Search for the cell housing the specified text and yield its (x, y) center coordinate. 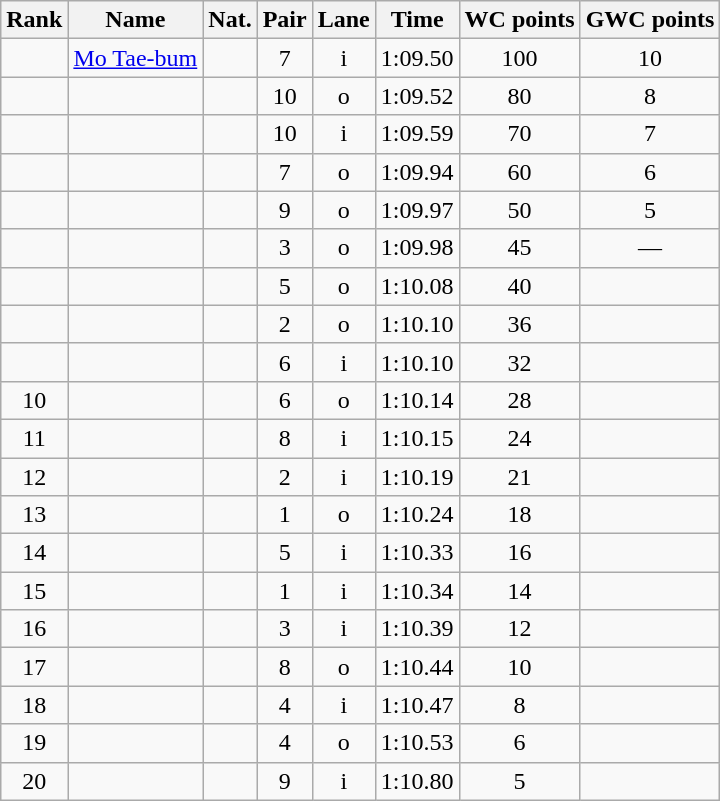
1:10.15 (417, 438)
Rank (34, 20)
Pair (284, 20)
60 (520, 172)
70 (520, 134)
1:10.39 (417, 629)
24 (520, 438)
WC points (520, 20)
1:10.53 (417, 743)
21 (520, 477)
1:10.33 (417, 553)
— (650, 248)
20 (34, 781)
32 (520, 362)
Nat. (230, 20)
19 (34, 743)
1:09.98 (417, 248)
1:10.24 (417, 515)
1:10.34 (417, 591)
Time (417, 20)
11 (34, 438)
1:10.19 (417, 477)
45 (520, 248)
1:09.97 (417, 210)
1:09.50 (417, 58)
1:09.94 (417, 172)
GWC points (650, 20)
Name (136, 20)
1:10.14 (417, 400)
1:10.47 (417, 705)
1:10.80 (417, 781)
1:10.44 (417, 667)
40 (520, 286)
Mo Tae-bum (136, 58)
1:09.52 (417, 96)
15 (34, 591)
80 (520, 96)
1:10.08 (417, 286)
100 (520, 58)
13 (34, 515)
36 (520, 324)
50 (520, 210)
17 (34, 667)
1:09.59 (417, 134)
Lane (344, 20)
28 (520, 400)
